From the cell containing the given text, extract its center point as (X, Y) coordinate. 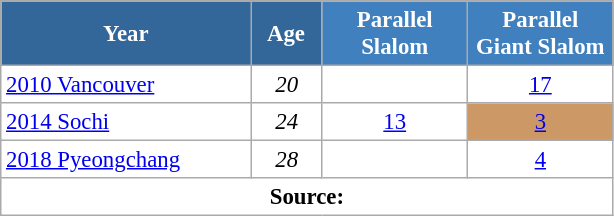
13 (395, 122)
ParallelGiant Slalom (541, 34)
Source: (307, 197)
3 (541, 122)
4 (541, 160)
24 (286, 122)
2014 Sochi (126, 122)
2010 Vancouver (126, 85)
17 (541, 85)
Year (126, 34)
20 (286, 85)
2018 Pyeongchang (126, 160)
28 (286, 160)
Parallel Slalom (395, 34)
Age (286, 34)
